Provide the (x, y) coordinate of the cell's center where the given text is located.  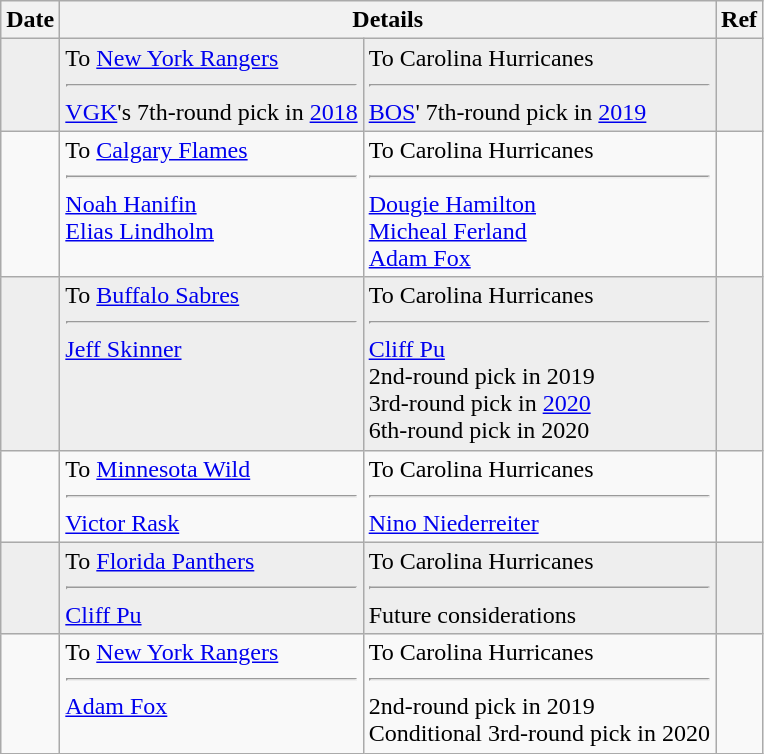
Ref (740, 20)
To Carolina HurricanesDougie HamiltonMicheal FerlandAdam Fox (539, 204)
To New York RangersAdam Fox (212, 694)
To Carolina HurricanesBOS' 7th-round pick in 2019 (539, 85)
Details (388, 20)
To Carolina HurricanesFuture considerations (539, 588)
To New York RangersVGK's 7th-round pick in 2018 (212, 85)
To Minnesota WildVictor Rask (212, 496)
To Carolina Hurricanes2nd-round pick in 2019Conditional 3rd-round pick in 2020 (539, 694)
To Carolina HurricanesCliff Pu2nd-round pick in 20193rd-round pick in 20206th-round pick in 2020 (539, 364)
To Buffalo SabresJeff Skinner (212, 364)
To Calgary FlamesNoah HanifinElias Lindholm (212, 204)
To Florida PanthersCliff Pu (212, 588)
To Carolina HurricanesNino Niederreiter (539, 496)
Date (30, 20)
